Output the [X, Y] coordinate of the center of the cell containing the given text.  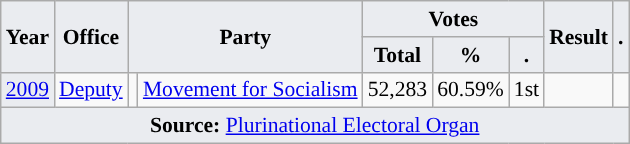
60.59% [470, 90]
Office [91, 36]
2009 [28, 90]
Movement for Socialism [250, 90]
Party [246, 36]
Deputy [91, 90]
Result [578, 36]
% [470, 55]
Year [28, 36]
Total [398, 55]
1st [526, 90]
Source: Plurinational Electoral Organ [315, 126]
Votes [454, 19]
52,283 [398, 90]
